Pinpoint the cell where the given text exists, returning its (x, y) midpoint coordinate. 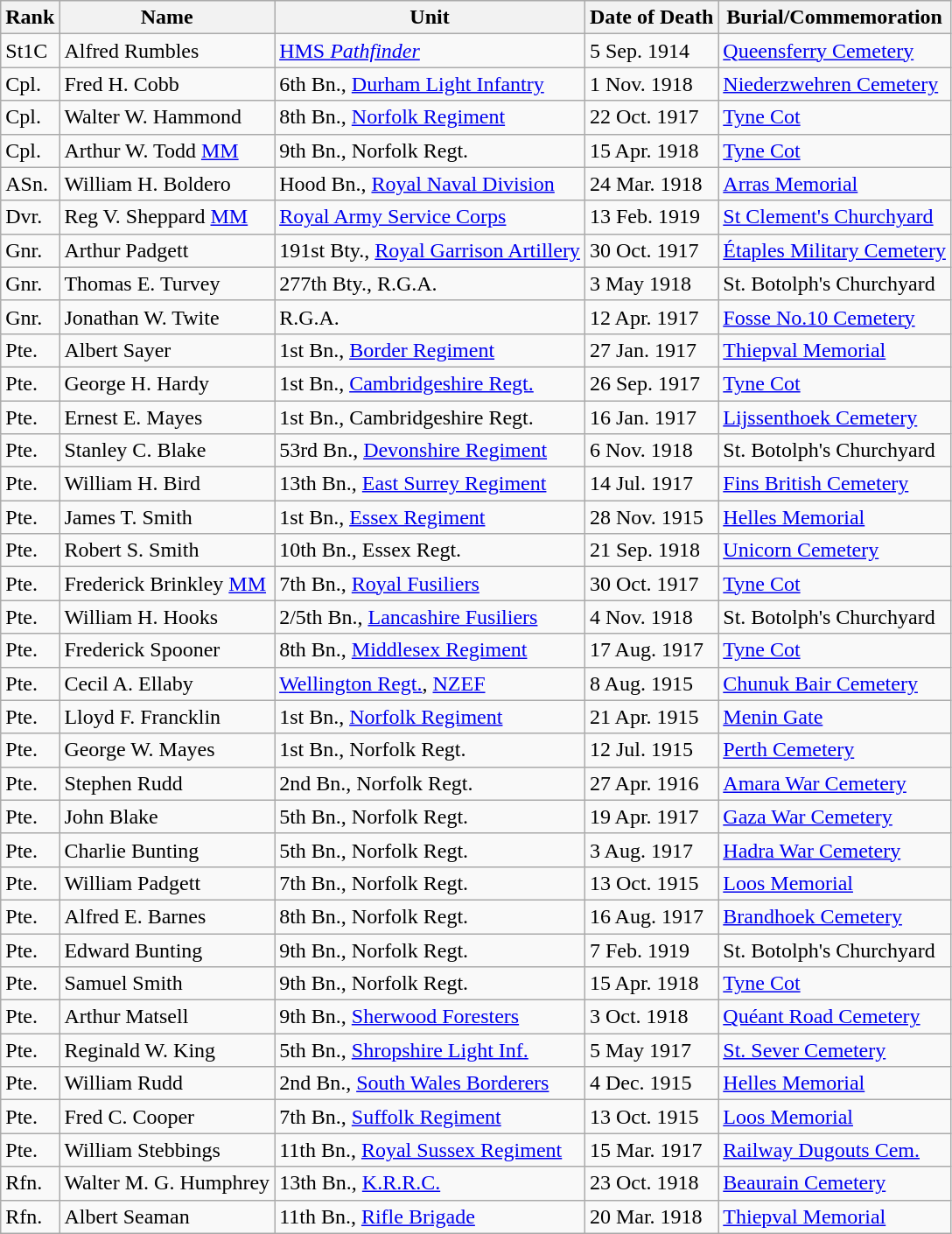
20 Mar. 1918 (651, 1216)
Lijssenthoek Cemetery (835, 417)
Thomas E. Turvey (167, 284)
12 Apr. 1917 (651, 317)
8th Bn., Norfolk Regiment (430, 117)
7th Bn., Suffolk Regiment (430, 1117)
William Stebbings (167, 1150)
9th Bn., Sherwood Foresters (430, 1017)
Fred H. Cobb (167, 84)
Railway Dugouts Cem. (835, 1150)
Stephen Rudd (167, 783)
3 Oct. 1918 (651, 1017)
Arthur W. Todd MM (167, 151)
13th Bn., K.R.R.C. (430, 1183)
1st Bn., Norfolk Regiment (430, 717)
Frederick Brinkley MM (167, 584)
Quéant Road Cemetery (835, 1017)
Hood Bn., Royal Naval Division (430, 184)
Arthur Padgett (167, 250)
Étaples Military Cemetery (835, 250)
Jonathan W. Twite (167, 317)
Rank (30, 18)
William H. Hooks (167, 617)
11th Bn., Royal Sussex Regiment (430, 1150)
10th Bn., Essex Regt. (430, 550)
13 Feb. 1919 (651, 217)
Name (167, 18)
16 Aug. 1917 (651, 916)
Charlie Bunting (167, 850)
HMS Pathfinder (430, 51)
7th Bn., Norfolk Regt. (430, 883)
Ernest E. Mayes (167, 417)
Menin Gate (835, 717)
Alfred Rumbles (167, 51)
George W. Mayes (167, 750)
William Padgett (167, 883)
8 Aug. 1915 (651, 684)
3 Aug. 1917 (651, 850)
1 Nov. 1918 (651, 84)
Walter W. Hammond (167, 117)
21 Sep. 1918 (651, 550)
Amara War Cemetery (835, 783)
Albert Sayer (167, 350)
William H. Bird (167, 484)
7th Bn., Royal Fusiliers (430, 584)
Reg V. Sheppard MM (167, 217)
26 Sep. 1917 (651, 383)
27 Apr. 1916 (651, 783)
22 Oct. 1917 (651, 117)
Robert S. Smith (167, 550)
Cecil A. Ellaby (167, 684)
15 Mar. 1917 (651, 1150)
191st Bty., Royal Garrison Artillery (430, 250)
4 Dec. 1915 (651, 1083)
Unit (430, 18)
Fosse No.10 Cemetery (835, 317)
21 Apr. 1915 (651, 717)
Hadra War Cemetery (835, 850)
24 Mar. 1918 (651, 184)
Niederzwehren Cemetery (835, 84)
5 May 1917 (651, 1050)
12 Jul. 1915 (651, 750)
19 Apr. 1917 (651, 817)
28 Nov. 1915 (651, 517)
14 Jul. 1917 (651, 484)
Stanley C. Blake (167, 451)
St Clement's Churchyard (835, 217)
Reginald W. King (167, 1050)
Arthur Matsell (167, 1017)
17 Aug. 1917 (651, 650)
Perth Cemetery (835, 750)
Queensferry Cemetery (835, 51)
Date of Death (651, 18)
John Blake (167, 817)
23 Oct. 1918 (651, 1183)
27 Jan. 1917 (651, 350)
Wellington Regt., NZEF (430, 684)
Fred C. Cooper (167, 1117)
George H. Hardy (167, 383)
William H. Boldero (167, 184)
Edward Bunting (167, 950)
Dvr. (30, 217)
3 May 1918 (651, 284)
William Rudd (167, 1083)
277th Bty., R.G.A. (430, 284)
James T. Smith (167, 517)
Samuel Smith (167, 984)
11th Bn., Rifle Brigade (430, 1216)
Royal Army Service Corps (430, 217)
2nd Bn., Norfolk Regt. (430, 783)
R.G.A. (430, 317)
2/5th Bn., Lancashire Fusiliers (430, 617)
Albert Seaman (167, 1216)
1st Bn., Border Regiment (430, 350)
8th Bn., Norfolk Regt. (430, 916)
16 Jan. 1917 (651, 417)
4 Nov. 1918 (651, 617)
5 Sep. 1914 (651, 51)
1st Bn., Essex Regiment (430, 517)
Gaza War Cemetery (835, 817)
2nd Bn., South Wales Borderers (430, 1083)
Lloyd F. Francklin (167, 717)
Frederick Spooner (167, 650)
Unicorn Cemetery (835, 550)
13th Bn., East Surrey Regiment (430, 484)
6th Bn., Durham Light Infantry (430, 84)
Burial/Commemoration (835, 18)
5th Bn., Shropshire Light Inf. (430, 1050)
ASn. (30, 184)
Fins British Cemetery (835, 484)
Chunuk Bair Cemetery (835, 684)
Arras Memorial (835, 184)
8th Bn., Middlesex Regiment (430, 650)
Alfred E. Barnes (167, 916)
6 Nov. 1918 (651, 451)
1st Bn., Norfolk Regt. (430, 750)
Brandhoek Cemetery (835, 916)
Beaurain Cemetery (835, 1183)
7 Feb. 1919 (651, 950)
St. Sever Cemetery (835, 1050)
53rd Bn., Devonshire Regiment (430, 451)
Walter M. G. Humphrey (167, 1183)
St1C (30, 51)
